Pinpoint the cell where the given text exists, returning its [X, Y] midpoint coordinate. 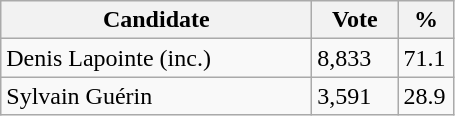
8,833 [355, 58]
28.9 [426, 96]
71.1 [426, 58]
Candidate [156, 20]
Vote [355, 20]
Denis Lapointe (inc.) [156, 58]
% [426, 20]
3,591 [355, 96]
Sylvain Guérin [156, 96]
